Search for the cell housing the specified text and yield its (x, y) center coordinate. 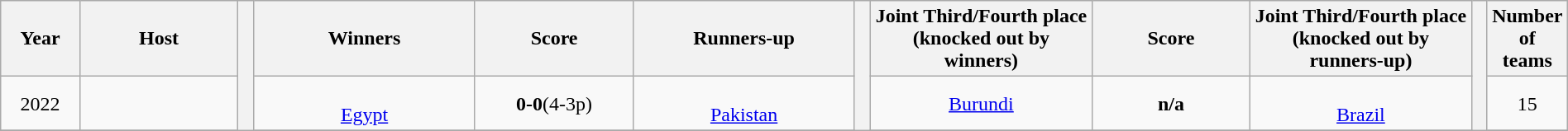
Joint Third/Fourth place (knocked out by winners) (982, 39)
Pakistan (744, 104)
Brazil (1361, 104)
Winners (365, 39)
Burundi (982, 104)
2022 (41, 104)
n/a (1171, 104)
Number of teams (1527, 39)
Runners-up (744, 39)
0-0(4-3p) (554, 104)
15 (1527, 104)
Joint Third/Fourth place (knocked out by runners-up) (1361, 39)
Host (159, 39)
Year (41, 39)
Egypt (365, 104)
